Output the (x, y) coordinate of the center of the cell containing the given text.  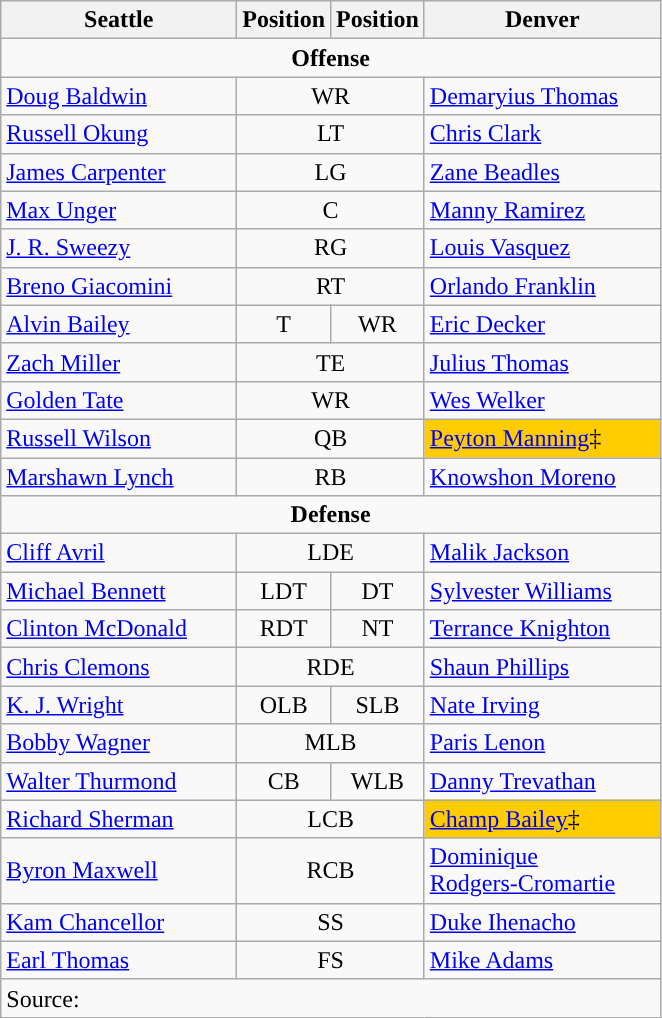
Orlando Franklin (542, 286)
RDT (284, 629)
Offense (331, 58)
Bobby Wagner (119, 743)
RCB (331, 870)
Sylvester Williams (542, 591)
NT (378, 629)
Louis Vasquez (542, 248)
WLB (378, 781)
MLB (331, 743)
Breno Giacomini (119, 286)
LDE (331, 553)
Michael Bennett (119, 591)
DominiqueRodgers-Cromartie (542, 870)
Mike Adams (542, 960)
Source: (331, 998)
LDT (284, 591)
Knowshon Moreno (542, 477)
Richard Sherman (119, 819)
Cliff Avril (119, 553)
Terrance Knighton (542, 629)
Nate Irving (542, 705)
LCB (331, 819)
LG (331, 172)
LT (331, 134)
James Carpenter (119, 172)
Duke Ihenacho (542, 922)
Earl Thomas (119, 960)
Max Unger (119, 210)
K. J. Wright (119, 705)
FS (331, 960)
T (284, 324)
Walter Thurmond (119, 781)
J. R. Sweezy (119, 248)
Wes Welker (542, 400)
RG (331, 248)
C (331, 210)
Zach Miller (119, 362)
Shaun Phillips (542, 667)
Manny Ramirez (542, 210)
Russell Wilson (119, 438)
Zane Beadles (542, 172)
Defense (331, 515)
Doug Baldwin (119, 96)
QB (331, 438)
Golden Tate (119, 400)
Alvin Bailey (119, 324)
Paris Lenon (542, 743)
Danny Trevathan (542, 781)
Marshawn Lynch (119, 477)
Malik Jackson (542, 553)
Seattle (119, 20)
Chris Clemons (119, 667)
Clinton McDonald (119, 629)
Julius Thomas (542, 362)
Russell Okung (119, 134)
Eric Decker (542, 324)
SS (331, 922)
RDE (331, 667)
OLB (284, 705)
DT (378, 591)
Byron Maxwell (119, 870)
Kam Chancellor (119, 922)
RB (331, 477)
Champ Bailey‡ (542, 819)
Chris Clark (542, 134)
SLB (378, 705)
RT (331, 286)
Denver (542, 20)
Demaryius Thomas (542, 96)
Peyton Manning‡ (542, 438)
CB (284, 781)
TE (331, 362)
